From the cell containing the given text, extract its center point as [x, y] coordinate. 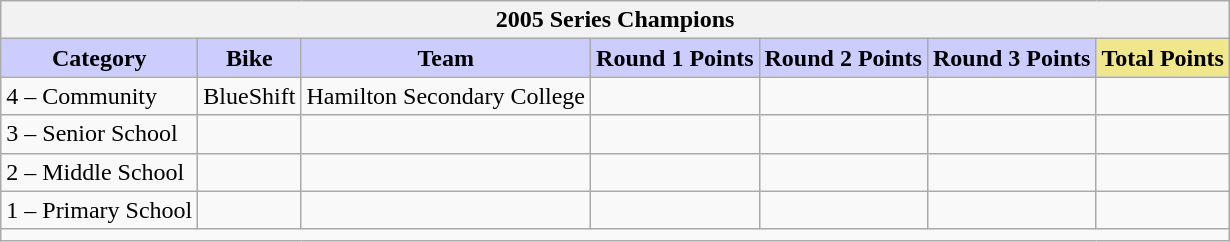
Total Points [1163, 58]
Team [446, 58]
BlueShift [250, 96]
Round 1 Points [675, 58]
Hamilton Secondary College [446, 96]
Round 3 Points [1011, 58]
2 – Middle School [100, 172]
Bike [250, 58]
Round 2 Points [843, 58]
1 – Primary School [100, 210]
4 – Community [100, 96]
2005 Series Champions [616, 20]
3 – Senior School [100, 134]
Category [100, 58]
